Locate the cell with the specified text and output its [X, Y] center coordinate. 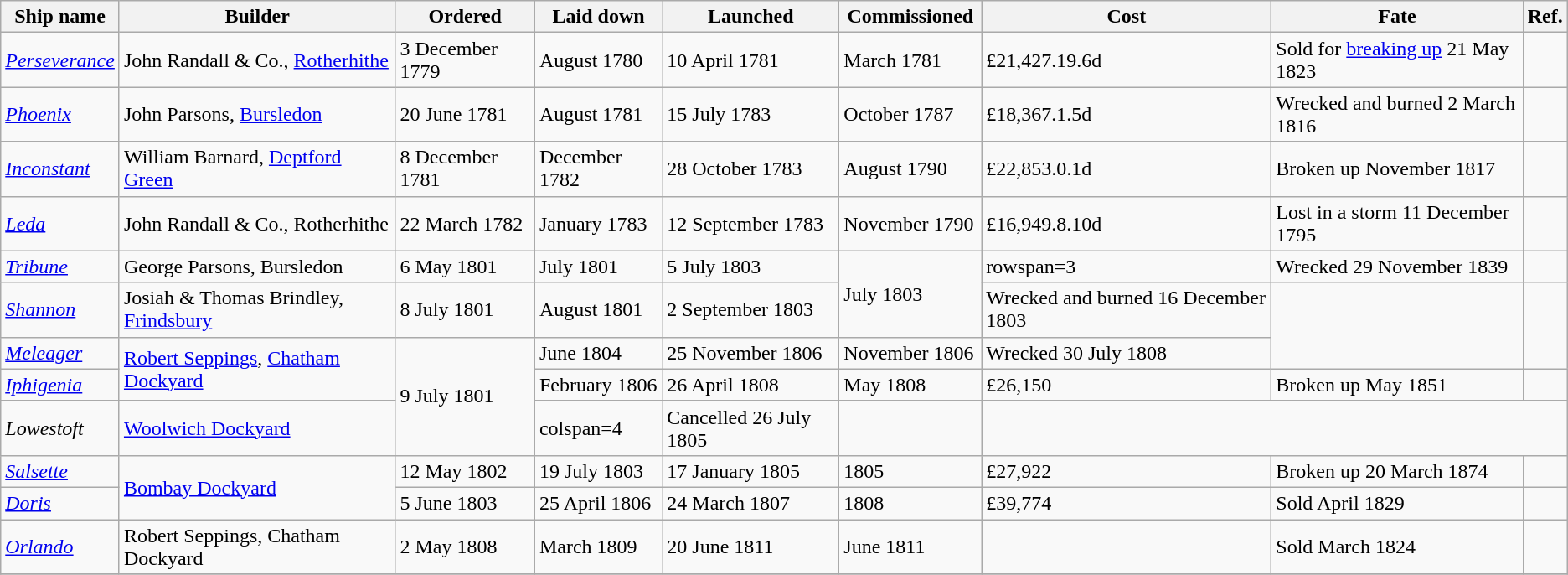
Phoenix [60, 114]
July 1801 [598, 267]
£27,922 [1127, 471]
15 July 1783 [750, 114]
Commissioned [910, 17]
Perseverance [60, 60]
17 January 1805 [750, 471]
Wrecked and burned 2 March 1816 [1397, 114]
John Parsons, Bursledon [257, 114]
Orlando [60, 547]
March 1809 [598, 547]
rowspan=3 [1127, 267]
August 1781 [598, 114]
colspan=4 [598, 427]
Ordered [465, 17]
5 June 1803 [465, 503]
Leda [60, 223]
8 July 1801 [465, 310]
Iphigenia [60, 385]
1805 [910, 471]
Meleager [60, 353]
Woolwich Dockyard [257, 427]
20 June 1811 [750, 547]
August 1780 [598, 60]
Laid down [598, 17]
Sold April 1829 [1397, 503]
July 1803 [910, 293]
22 March 1782 [465, 223]
Cost [1127, 17]
28 October 1783 [750, 169]
10 April 1781 [750, 60]
£21,427.19.6d [1127, 60]
August 1801 [598, 310]
£26,150 [1127, 385]
February 1806 [598, 385]
January 1783 [598, 223]
5 July 1803 [750, 267]
19 July 1803 [598, 471]
Wrecked 29 November 1839 [1397, 267]
August 1790 [910, 169]
Builder [257, 17]
Lowestoft [60, 427]
March 1781 [910, 60]
Shannon [60, 310]
Salsette [60, 471]
Fate [1397, 17]
June 1804 [598, 353]
2 September 1803 [750, 310]
November 1790 [910, 223]
Sold March 1824 [1397, 547]
Broken up May 1851 [1397, 385]
Launched [750, 17]
1808 [910, 503]
£39,774 [1127, 503]
Doris [60, 503]
£16,949.8.10d [1127, 223]
2 May 1808 [465, 547]
£18,367.1.5d [1127, 114]
6 May 1801 [465, 267]
William Barnard, Deptford Green [257, 169]
October 1787 [910, 114]
Ship name [60, 17]
Josiah & Thomas Brindley, Frindsbury [257, 310]
24 March 1807 [750, 503]
Cancelled 26 July 1805 [750, 427]
25 April 1806 [598, 503]
November 1806 [910, 353]
December 1782 [598, 169]
Tribune [60, 267]
Lost in a storm 11 December 1795 [1397, 223]
Broken up November 1817 [1397, 169]
Wrecked and burned 16 December 1803 [1127, 310]
25 November 1806 [750, 353]
3 December 1779 [465, 60]
Inconstant [60, 169]
Wrecked 30 July 1808 [1127, 353]
£22,853.0.1d [1127, 169]
8 December 1781 [465, 169]
12 May 1802 [465, 471]
12 September 1783 [750, 223]
June 1811 [910, 547]
Ref. [1545, 17]
20 June 1781 [465, 114]
9 July 1801 [465, 396]
Bombay Dockyard [257, 487]
Sold for breaking up 21 May 1823 [1397, 60]
George Parsons, Bursledon [257, 267]
26 April 1808 [750, 385]
May 1808 [910, 385]
Broken up 20 March 1874 [1397, 471]
